Determine the [x, y] coordinate at the center of the cell enclosing the given text.  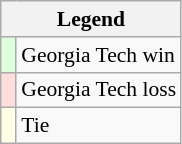
Legend [91, 19]
Georgia Tech win [98, 55]
Tie [98, 126]
Georgia Tech loss [98, 90]
